Locate the cell with the specified text and output its [x, y] center coordinate. 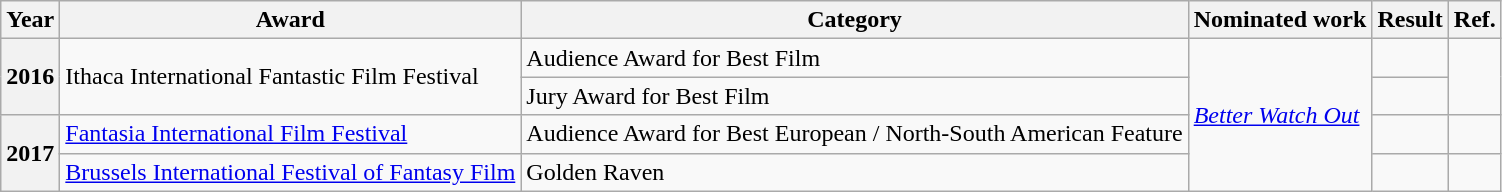
Ithaca International Fantastic Film Festival [290, 77]
Jury Award for Best Film [854, 96]
2017 [30, 153]
Nominated work [1280, 20]
Golden Raven [854, 172]
Year [30, 20]
Ref. [1474, 20]
2016 [30, 77]
Better Watch Out [1280, 115]
Category [854, 20]
Audience Award for Best Film [854, 58]
Award [290, 20]
Fantasia International Film Festival [290, 134]
Brussels International Festival of Fantasy Film [290, 172]
Result [1410, 20]
Audience Award for Best European / North-South American Feature [854, 134]
